Provide the (x, y) coordinate of the cell's center where the given text is located.  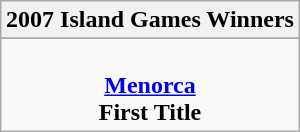
MenorcaFirst Title (150, 85)
2007 Island Games Winners (150, 20)
